Pinpoint the cell where the given text exists, returning its (X, Y) midpoint coordinate. 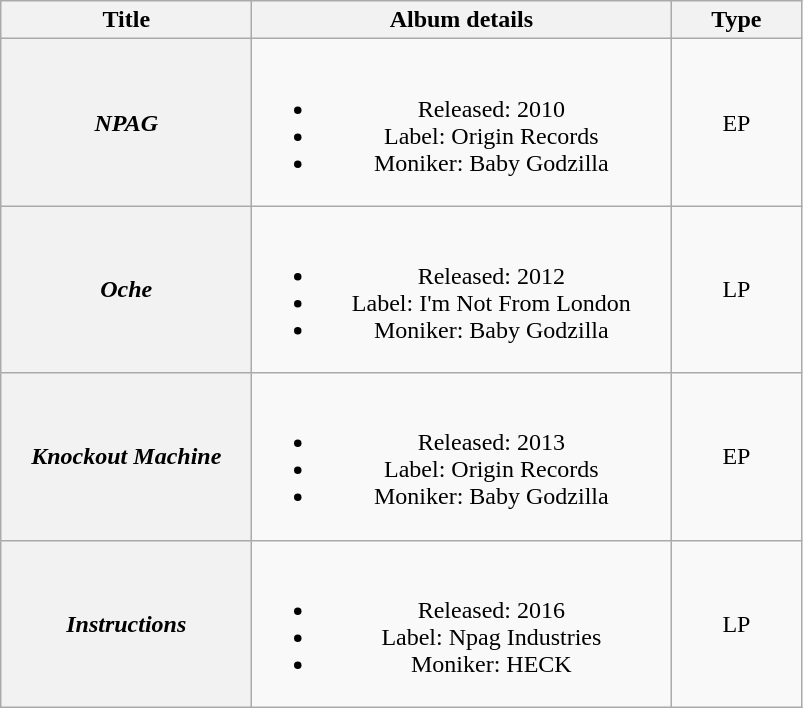
NPAG (126, 122)
Title (126, 20)
Knockout Machine (126, 456)
Album details (462, 20)
Type (736, 20)
Released: 2012Label: I'm Not From LondonMoniker: Baby Godzilla (462, 290)
Released: 2010Label: Origin RecordsMoniker: Baby Godzilla (462, 122)
Oche (126, 290)
Instructions (126, 624)
Released: 2016Label: Npag IndustriesMoniker: HECK (462, 624)
Released: 2013Label: Origin RecordsMoniker: Baby Godzilla (462, 456)
